Find where the given text appears and provide that cell's center as [X, Y] coordinate. 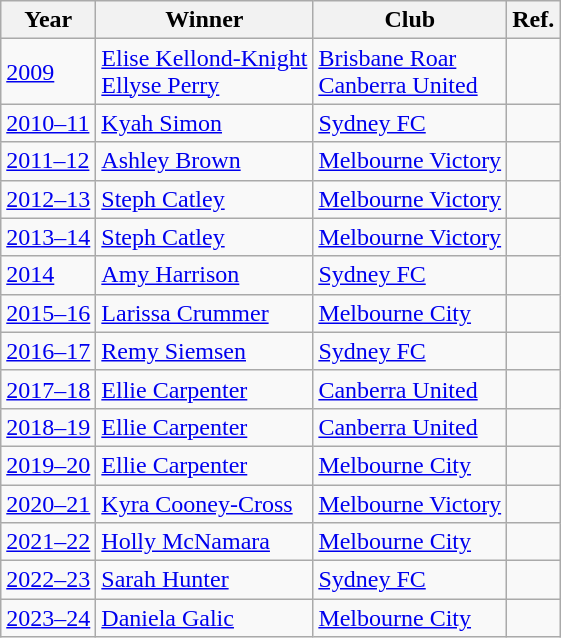
2010–11 [48, 123]
Elise Kellond-Knight Ellyse Perry [204, 72]
Larissa Crummer [204, 313]
2021–22 [48, 542]
Holly McNamara [204, 542]
Ashley Brown [204, 161]
2016–17 [48, 351]
2019–20 [48, 465]
Club [410, 20]
Remy Siemsen [204, 351]
2023–24 [48, 618]
2009 [48, 72]
2011–12 [48, 161]
Kyra Cooney-Cross [204, 503]
2015–16 [48, 313]
Winner [204, 20]
Year [48, 20]
2012–13 [48, 199]
Amy Harrison [204, 275]
2013–14 [48, 237]
2020–21 [48, 503]
2017–18 [48, 389]
Brisbane Roar Canberra United [410, 72]
Kyah Simon [204, 123]
2018–19 [48, 427]
2014 [48, 275]
2022–23 [48, 580]
Sarah Hunter [204, 580]
Daniela Galic [204, 618]
Ref. [534, 20]
